Detect which cell encompasses the target text, then output its (x, y) center coordinate. 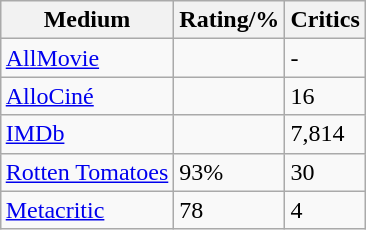
30 (325, 172)
Critics (325, 20)
78 (230, 210)
AlloCiné (87, 96)
4 (325, 210)
Medium (87, 20)
- (325, 58)
7,814 (325, 134)
AllMovie (87, 58)
93% (230, 172)
IMDb (87, 134)
16 (325, 96)
Rating/% (230, 20)
Metacritic (87, 210)
Rotten Tomatoes (87, 172)
